Return [x, y] of the center of cell containing provided text 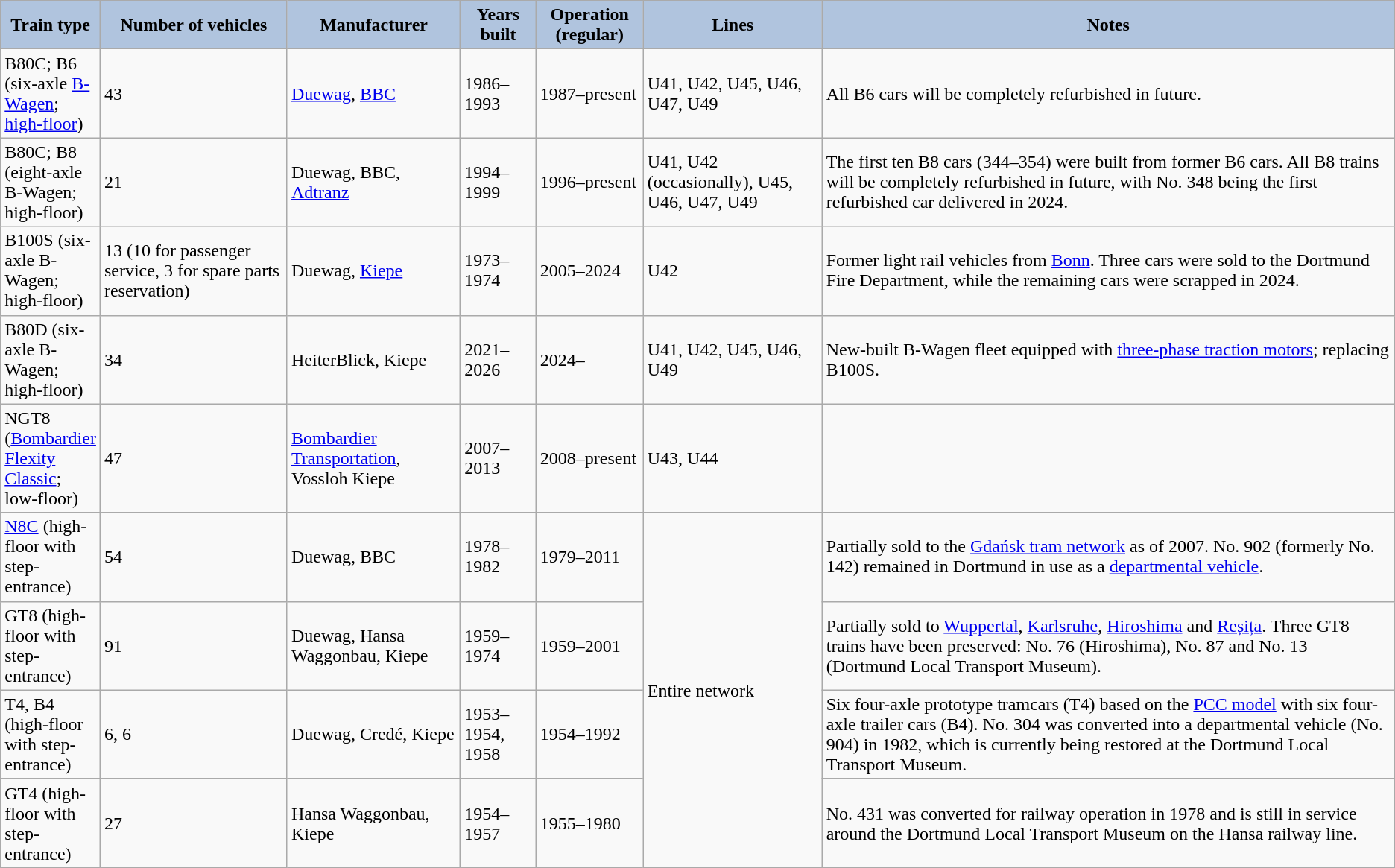
2021–2026 [499, 359]
1987–present [589, 94]
T4, B4 (high-floor with step-entrance) [51, 735]
2005–2024 [589, 271]
Former light rail vehicles from Bonn. Three cars were sold to the Dortmund Fire Department, while the remaining cars were scrapped in 2024. [1108, 271]
1959–1974 [499, 645]
Operation (regular) [589, 25]
1994–1999 [499, 182]
GT8 (high-floor with step-entrance) [51, 645]
21 [194, 182]
Entire network [733, 690]
43 [194, 94]
2024– [589, 359]
Train type [51, 25]
All B6 cars will be completely refurbished in future. [1108, 94]
1959–2001 [589, 645]
1954–1992 [589, 735]
U41, U42 (occasionally), U45, U46, U47, U49 [733, 182]
1954–1957 [499, 823]
New-built B-Wagen fleet equipped with three-phase traction motors; replacing B100S. [1108, 359]
B100S (six-axle B-Wagen; high-floor) [51, 271]
Duewag, BBC, Adtranz [373, 182]
1973–1974 [499, 271]
U41, U42, U45, U46, U47, U49 [733, 94]
No. 431 was converted for railway operation in 1978 and is still in service around the Dortmund Local Transport Museum on the Hansa railway line. [1108, 823]
B80C; B8 (eight-axle B-Wagen; high-floor) [51, 182]
Notes [1108, 25]
1953–1954, 1958 [499, 735]
Duewag, Kiepe [373, 271]
27 [194, 823]
6, 6 [194, 735]
NGT8 (Bombardier Flexity Classic; low-floor) [51, 458]
13 (10 for passenger service, 3 for spare parts reservation) [194, 271]
Years built [499, 25]
U42 [733, 271]
U41, U42, U45, U46, U49 [733, 359]
54 [194, 557]
1979–2011 [589, 557]
Lines [733, 25]
Manufacturer [373, 25]
34 [194, 359]
N8C (high-floor with step-entrance) [51, 557]
Partially sold to the Gdańsk tram network as of 2007. No. 902 (formerly No. 142) remained in Dortmund in use as a departmental vehicle. [1108, 557]
HeiterBlick, Kiepe [373, 359]
1955–1980 [589, 823]
1978–1982 [499, 557]
B80D (six-axle B-Wagen; high-floor) [51, 359]
47 [194, 458]
1996–present [589, 182]
B80C; B6 (six-axle B-Wagen; high-floor) [51, 94]
U43, U44 [733, 458]
Bombardier Transportation, Vossloh Kiepe [373, 458]
GT4 (high-floor with step-entrance) [51, 823]
2008–present [589, 458]
Duewag, Credé, Kiepe [373, 735]
Hansa Waggonbau, Kiepe [373, 823]
91 [194, 645]
2007–2013 [499, 458]
1986–1993 [499, 94]
Number of vehicles [194, 25]
Duewag, Hansa Waggonbau, Kiepe [373, 645]
